Extract the (X, Y) coordinate from the center of the cell holding the provided text.  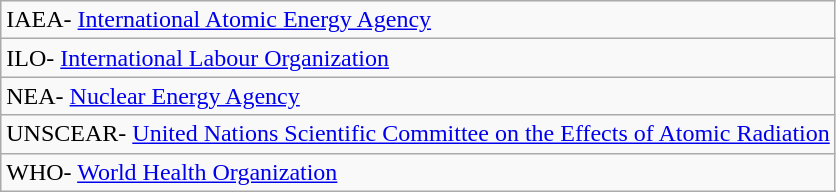
UNSCEAR- United Nations Scientific Committee on the Effects of Atomic Radiation (418, 134)
IAEA- International Atomic Energy Agency (418, 20)
NEA- Nuclear Energy Agency (418, 96)
ILO- International Labour Organization (418, 58)
WHO- World Health Organization (418, 172)
